Search for the cell housing the specified text and yield its (X, Y) center coordinate. 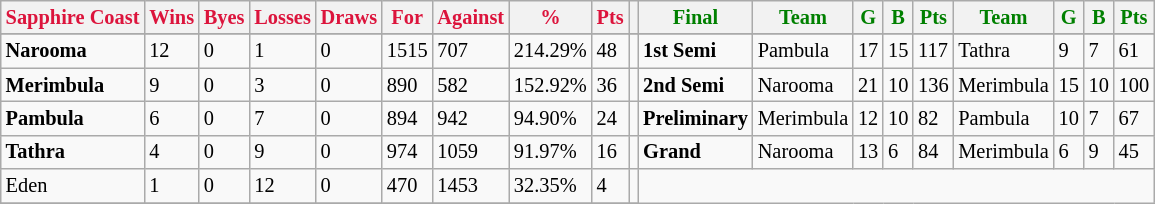
Draws (349, 17)
48 (610, 51)
890 (407, 85)
For (407, 17)
942 (470, 118)
82 (933, 118)
Eden (73, 186)
32.35% (550, 186)
707 (470, 51)
45 (1134, 152)
% (550, 17)
67 (1134, 118)
Grand (696, 152)
582 (470, 85)
Wins (172, 17)
Against (470, 17)
1st Semi (696, 51)
94.90% (550, 118)
36 (610, 85)
136 (933, 85)
21 (868, 85)
2nd Semi (696, 85)
894 (407, 118)
16 (610, 152)
Byes (224, 17)
3 (282, 85)
Preliminary (696, 118)
117 (933, 51)
Losses (282, 17)
Final (696, 17)
1515 (407, 51)
61 (1134, 51)
1453 (470, 186)
974 (407, 152)
100 (1134, 85)
214.29% (550, 51)
17 (868, 51)
470 (407, 186)
24 (610, 118)
152.92% (550, 85)
13 (868, 152)
Sapphire Coast (73, 17)
91.97% (550, 152)
1059 (470, 152)
84 (933, 152)
